Output the (x, y) coordinate of the center of the cell containing the given text.  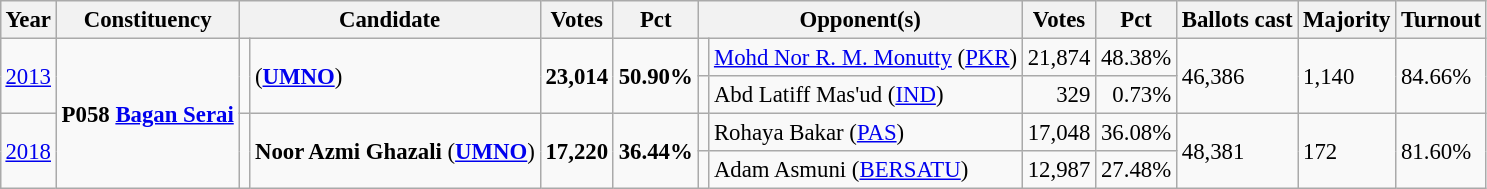
2013 (28, 76)
50.90% (656, 76)
81.60% (1442, 152)
36.44% (656, 152)
329 (1058, 95)
Constituency (148, 20)
0.73% (1136, 95)
23,014 (576, 76)
Candidate (390, 20)
(UMNO) (396, 76)
Rohaya Bakar (PAS) (866, 133)
Noor Azmi Ghazali (UMNO) (396, 152)
17,048 (1058, 133)
Ballots cast (1236, 20)
1,140 (1347, 76)
Mohd Nor R. M. Monutty (PKR) (866, 57)
Turnout (1442, 20)
Abd Latiff Mas'ud (IND) (866, 95)
36.08% (1136, 133)
2018 (28, 152)
Adam Asmuni (BERSATU) (866, 170)
12,987 (1058, 170)
P058 Bagan Serai (148, 113)
17,220 (576, 152)
21,874 (1058, 57)
84.66% (1442, 76)
172 (1347, 152)
27.48% (1136, 170)
46,386 (1236, 76)
Year (28, 20)
Opponent(s) (860, 20)
Majority (1347, 20)
48.38% (1136, 57)
48,381 (1236, 152)
